Scan for the cell matching the given text and deliver its (x, y) coordinate at center. 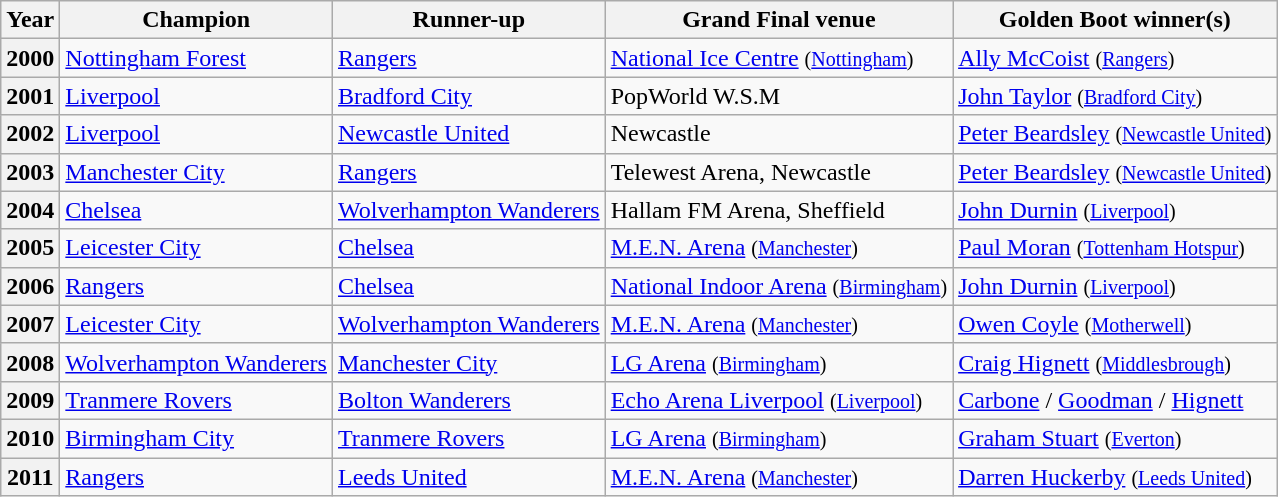
Carbone / Goodman / Hignett (1115, 400)
Champion (196, 20)
Craig Hignett (Middlesbrough) (1115, 362)
Year (30, 20)
2011 (30, 477)
2003 (30, 172)
National Indoor Arena (Birmingham) (778, 286)
John Taylor (Bradford City) (1115, 96)
2006 (30, 286)
Telewest Arena, Newcastle (778, 172)
Grand Final venue (778, 20)
Bradford City (468, 96)
2005 (30, 248)
Owen Coyle (Motherwell) (1115, 324)
Ally McCoist (Rangers) (1115, 58)
Hallam FM Arena, Sheffield (778, 210)
Birmingham City (196, 438)
Paul Moran (Tottenham Hotspur) (1115, 248)
Runner-up (468, 20)
Echo Arena Liverpool (Liverpool) (778, 400)
2010 (30, 438)
2007 (30, 324)
2001 (30, 96)
2004 (30, 210)
Golden Boot winner(s) (1115, 20)
PopWorld W.S.M (778, 96)
2000 (30, 58)
National Ice Centre (Nottingham) (778, 58)
2002 (30, 134)
Newcastle United (468, 134)
Darren Huckerby (Leeds United) (1115, 477)
Graham Stuart (Everton) (1115, 438)
2008 (30, 362)
2009 (30, 400)
Leeds United (468, 477)
Nottingham Forest (196, 58)
Newcastle (778, 134)
Bolton Wanderers (468, 400)
